Determine the (X, Y) coordinate at the center of the cell enclosing the given text.  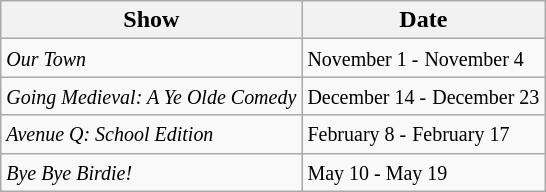
Going Medieval: A Ye Olde Comedy (152, 96)
Date (424, 20)
Our Town (152, 58)
November 1 - November 4 (424, 58)
December 14 - December 23 (424, 96)
Avenue Q: School Edition (152, 134)
Show (152, 20)
Bye Bye Birdie! (152, 172)
May 10 - May 19 (424, 172)
February 8 - February 17 (424, 134)
